From the cell containing the given text, extract its center point as (X, Y) coordinate. 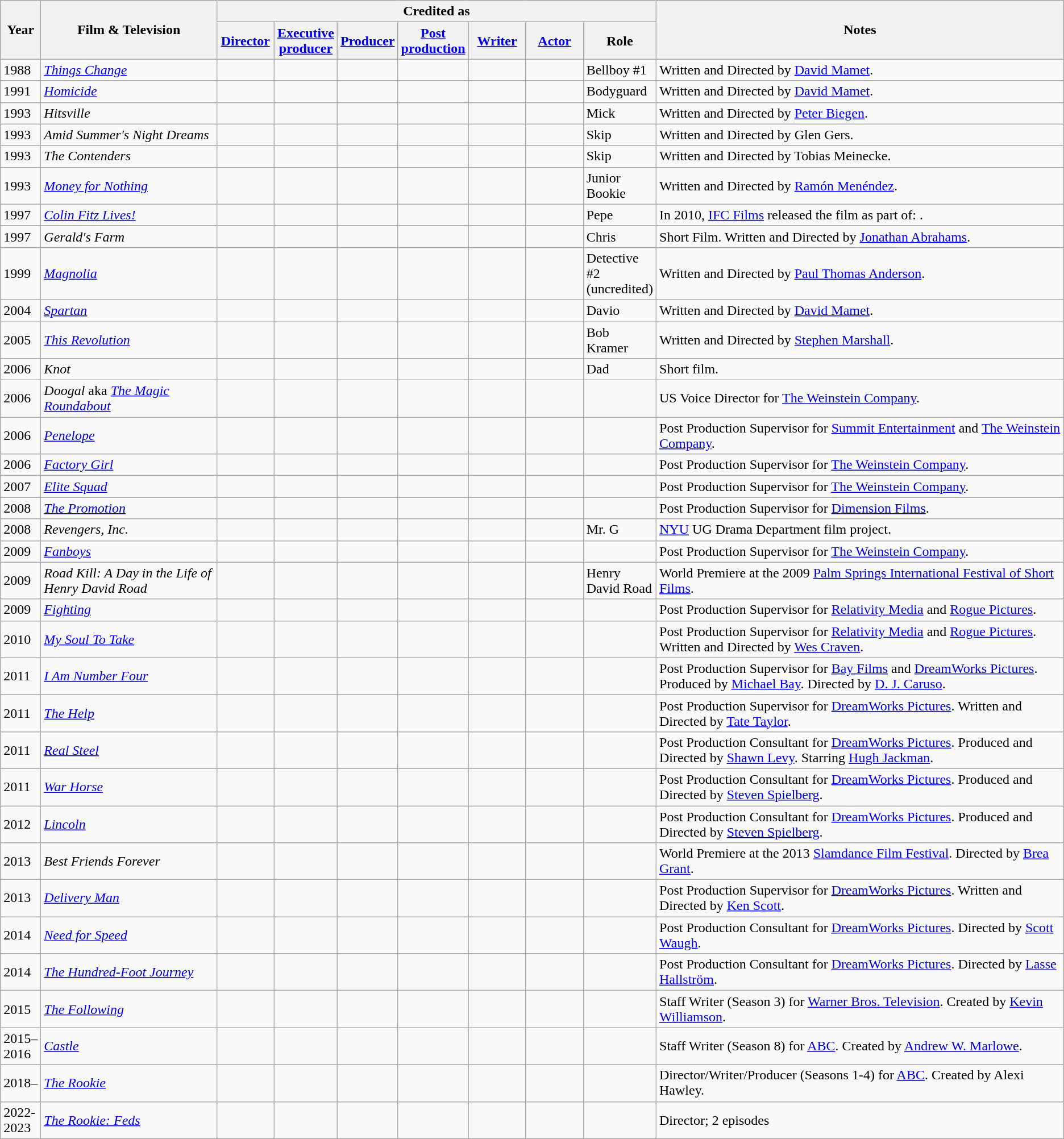
Actor (555, 41)
Money for Nothing (129, 185)
US Voice Director for The Weinstein Company. (861, 399)
Short film. (861, 369)
Best Friends Forever (129, 862)
Delivery Man (129, 898)
2012 (20, 824)
Post Production Supervisor for Bay Films and DreamWorks Pictures. Produced by Michael Bay. Directed by D. J. Caruso. (861, 676)
Executive producer (306, 41)
Dad (620, 369)
2015 (20, 1009)
Written and Directed by Peter Biegen. (861, 113)
Written and Directed by Glen Gers. (861, 135)
Hitsville (129, 113)
Written and Directed by Paul Thomas Anderson. (861, 273)
Notes (861, 30)
Fighting (129, 610)
Spartan (129, 310)
Writer (497, 41)
2010 (20, 639)
Post Production Supervisor for Dimension Films. (861, 508)
This Revolution (129, 340)
Amid Summer's Night Dreams (129, 135)
The Rookie: Feds (129, 1120)
Pepe (620, 215)
Credited as (437, 11)
Penelope (129, 435)
Year (20, 30)
Revengers, Inc. (129, 530)
I Am Number Four (129, 676)
Factory Girl (129, 465)
Written and Directed by Tobias Meinecke. (861, 156)
2022-2023 (20, 1120)
Post production (433, 41)
Things Change (129, 70)
The Hundred-Foot Journey (129, 972)
The Help (129, 713)
NYU UG Drama Department film project. (861, 530)
Post Production Consultant for DreamWorks Pictures. Directed by Scott Waugh. (861, 936)
Fanboys (129, 551)
Bellboy #1 (620, 70)
Junior Bookie (620, 185)
1999 (20, 273)
Mick (620, 113)
Producer (367, 41)
Short Film. Written and Directed by Jonathan Abrahams. (861, 236)
Gerald's Farm (129, 236)
Bodyguard (620, 92)
1988 (20, 70)
The Rookie (129, 1083)
The Promotion (129, 508)
The Contenders (129, 156)
Road Kill: A Day in the Life of Henry David Road (129, 581)
Film & Television (129, 30)
Post Production Consultant for DreamWorks Pictures. Directed by Lasse Hallström. (861, 972)
Post Production Supervisor for DreamWorks Pictures. Written and Directed by Tate Taylor. (861, 713)
2015–2016 (20, 1046)
Post Production Supervisor for Relativity Media and Rogue Pictures. Written and Directed by Wes Craven. (861, 639)
Director/Writer/Producer (Seasons 1-4) for ABC. Created by Alexi Hawley. (861, 1083)
Elite Squad (129, 487)
Detective #2 (uncredited) (620, 273)
1991 (20, 92)
Mr. G (620, 530)
In 2010, IFC Films released the film as part of: . (861, 215)
Magnolia (129, 273)
Colin Fitz Lives! (129, 215)
2007 (20, 487)
War Horse (129, 787)
Director (246, 41)
Knot (129, 369)
Chris (620, 236)
Bob Kramer (620, 340)
Davio (620, 310)
Real Steel (129, 750)
World Premiere at the 2009 Palm Springs International Festival of Short Films. (861, 581)
Staff Writer (Season 3) for Warner Bros. Television. Created by Kevin Williamson. (861, 1009)
Staff Writer (Season 8) for ABC. Created by Andrew W. Marlowe. (861, 1046)
My Soul To Take (129, 639)
2004 (20, 310)
Lincoln (129, 824)
Written and Directed by Ramón Menéndez. (861, 185)
Post Production Supervisor for DreamWorks Pictures. Written and Directed by Ken Scott. (861, 898)
Need for Speed (129, 936)
Post Production Supervisor for Summit Entertainment and The Weinstein Company. (861, 435)
Role (620, 41)
World Premiere at the 2013 Slamdance Film Festival. Directed by Brea Grant. (861, 862)
Henry David Road (620, 581)
The Following (129, 1009)
2018– (20, 1083)
2005 (20, 340)
Post Production Consultant for DreamWorks Pictures. Produced and Directed by Shawn Levy. Starring Hugh Jackman. (861, 750)
Castle (129, 1046)
Written and Directed by Stephen Marshall. (861, 340)
Homicide (129, 92)
Director; 2 episodes (861, 1120)
Doogal aka The Magic Roundabout (129, 399)
Post Production Supervisor for Relativity Media and Rogue Pictures. (861, 610)
